Pinpoint the cell where the given text exists, returning its [x, y] midpoint coordinate. 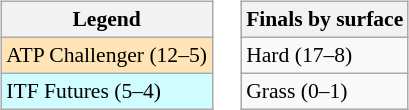
Grass (0–1) [324, 91]
ITF Futures (5–4) [106, 91]
Legend [106, 20]
Finals by surface [324, 20]
Hard (17–8) [324, 55]
ATP Challenger (12–5) [106, 55]
